Find where the given text appears and provide that cell's center as [X, Y] coordinate. 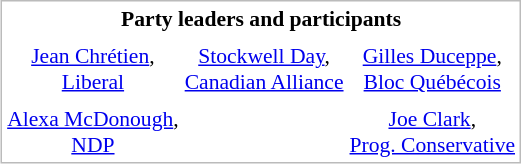
Jean Chrétien, Liberal [93, 69]
Party leaders and participants [262, 18]
Gilles Duceppe, Bloc Québécois [432, 69]
Joe Clark, Prog. Conservative [432, 132]
Alexa McDonough, NDP [93, 132]
Stockwell Day, Canadian Alliance [264, 69]
